Extract the [x, y] coordinate from the center of the cell holding the provided text.  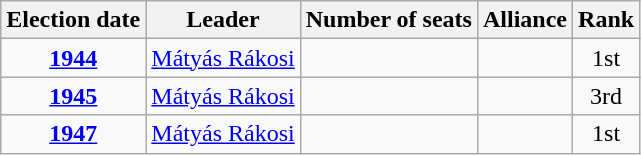
1944 [74, 58]
Election date [74, 20]
1947 [74, 134]
Alliance [524, 20]
Rank [606, 20]
3rd [606, 96]
1945 [74, 96]
Leader [223, 20]
Number of seats [388, 20]
